Provide the [X, Y] coordinate of the cell's center where the given text is located.  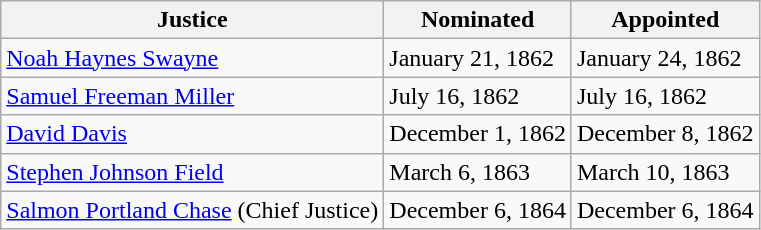
January 24, 1862 [665, 58]
Stephen Johnson Field [192, 172]
March 10, 1863 [665, 172]
Nominated [478, 20]
December 8, 1862 [665, 134]
January 21, 1862 [478, 58]
Justice [192, 20]
Samuel Freeman Miller [192, 96]
David Davis [192, 134]
Salmon Portland Chase (Chief Justice) [192, 210]
Noah Haynes Swayne [192, 58]
December 1, 1862 [478, 134]
Appointed [665, 20]
March 6, 1863 [478, 172]
